Locate the cell with the specified text and output its [X, Y] center coordinate. 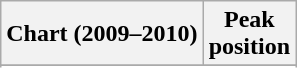
Peakposition [249, 34]
Chart (2009–2010) [102, 34]
